From the cell containing the given text, extract its center point as [x, y] coordinate. 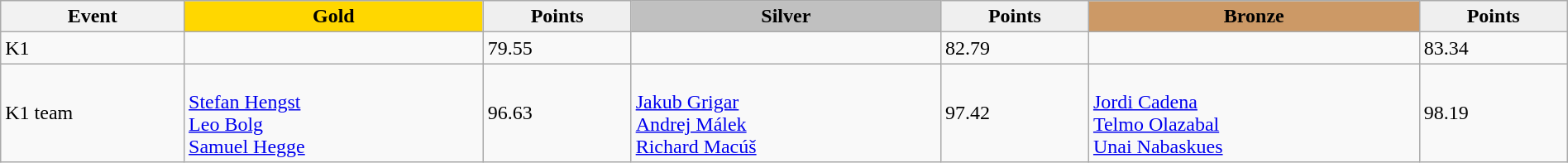
98.19 [1494, 113]
K1 [93, 48]
Silver [786, 17]
Bronze [1254, 17]
Event [93, 17]
97.42 [1014, 113]
Jakub GrigarAndrej MálekRichard Macúš [786, 113]
79.55 [557, 48]
82.79 [1014, 48]
96.63 [557, 113]
Stefan HengstLeo BolgSamuel Hegge [334, 113]
Gold [334, 17]
K1 team [93, 113]
Jordi CadenaTelmo OlazabalUnai Nabaskues [1254, 113]
83.34 [1494, 48]
